Search for the cell housing the specified text and yield its [x, y] center coordinate. 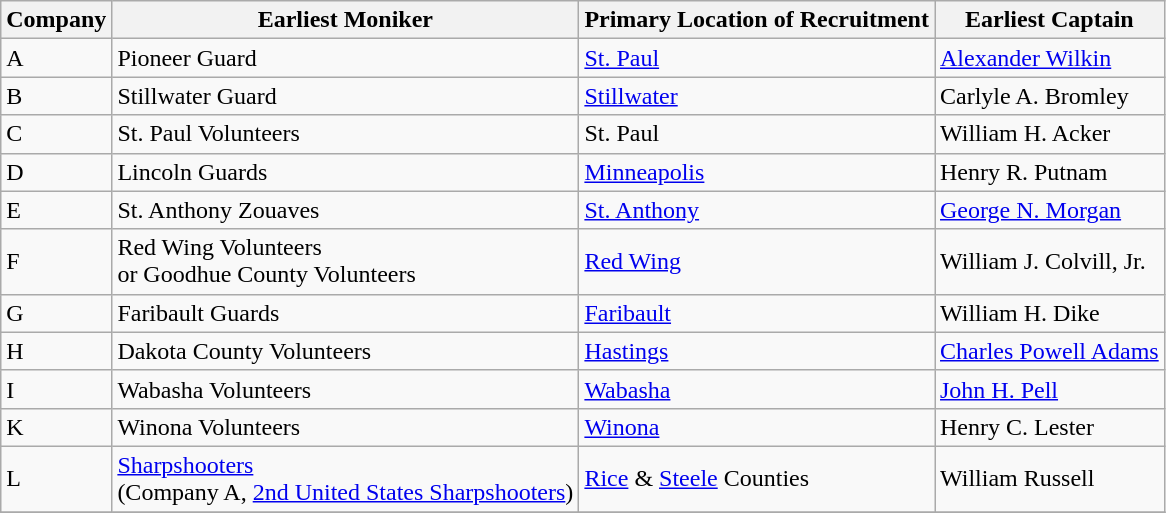
Minneapolis [757, 172]
Stillwater [757, 96]
B [56, 96]
Alexander Wilkin [1049, 58]
Charles Powell Adams [1049, 351]
Red Wing [757, 262]
D [56, 172]
K [56, 427]
St. Paul Volunteers [346, 134]
Faribault Guards [346, 313]
George N. Morgan [1049, 210]
Stillwater Guard [346, 96]
St. Anthony Zouaves [346, 210]
Wabasha [757, 389]
Faribault [757, 313]
H [56, 351]
Earliest Moniker [346, 20]
F [56, 262]
Earliest Captain [1049, 20]
Winona [757, 427]
William H. Acker [1049, 134]
Winona Volunteers [346, 427]
William Russell [1049, 478]
Pioneer Guard [346, 58]
E [56, 210]
Henry C. Lester [1049, 427]
Rice & Steele Counties [757, 478]
John H. Pell [1049, 389]
I [56, 389]
Henry R. Putnam [1049, 172]
A [56, 58]
Carlyle A. Bromley [1049, 96]
Primary Location of Recruitment [757, 20]
Hastings [757, 351]
St. Anthony [757, 210]
Dakota County Volunteers [346, 351]
L [56, 478]
William H. Dike [1049, 313]
William J. Colvill, Jr. [1049, 262]
Lincoln Guards [346, 172]
Red Wing Volunteersor Goodhue County Volunteers [346, 262]
Company [56, 20]
Sharpshooters(Company A, 2nd United States Sharpshooters) [346, 478]
G [56, 313]
C [56, 134]
Wabasha Volunteers [346, 389]
